For the text-containing cell, return its midpoint in [X, Y] coordinate format. 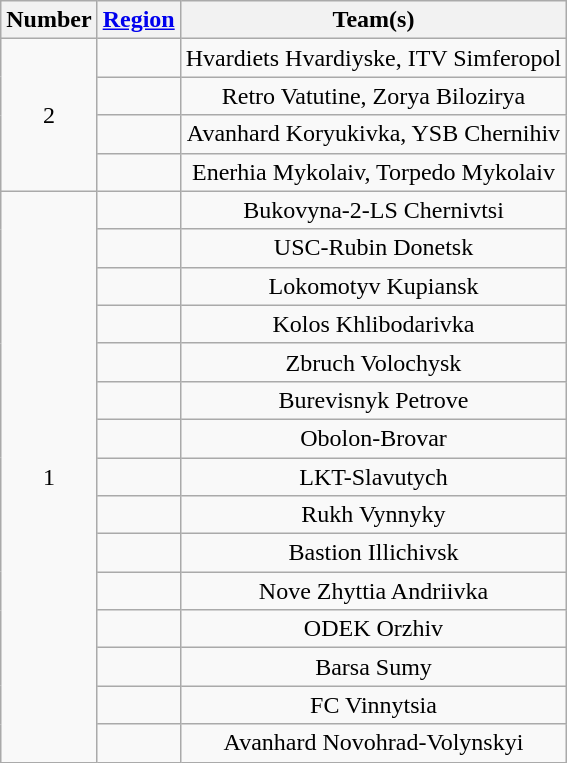
Obolon-Brovar [374, 438]
Region [138, 20]
USC-Rubin Donetsk [374, 248]
2 [49, 115]
ODEK Orzhiv [374, 629]
Rukh Vynnyky [374, 515]
FC Vinnytsia [374, 705]
Lokomotyv Kupiansk [374, 286]
Enerhia Mykolaiv, Torpedo Mykolaiv [374, 172]
LKT-Slavutych [374, 477]
Hvardiets Hvardiyske, ITV Simferopol [374, 58]
Avanhard Novohrad-Volynskyi [374, 743]
Kolos Khlibodarivka [374, 324]
Team(s) [374, 20]
Bastion Illichivsk [374, 553]
1 [49, 476]
Avanhard Koryukivka, YSB Chernihiv [374, 134]
Burevisnyk Petrove [374, 400]
Bukovyna-2-LS Chernivtsi [374, 210]
Nove Zhyttia Andriivka [374, 591]
Number [49, 20]
Barsa Sumy [374, 667]
Retro Vatutine, Zorya Bilozirya [374, 96]
Zbruch Volochysk [374, 362]
